Detect which cell encompasses the target text, then output its [X, Y] center coordinate. 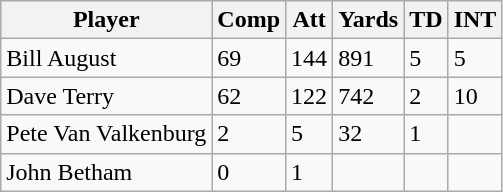
Dave Terry [106, 96]
John Betham [106, 172]
122 [310, 96]
INT [475, 20]
0 [249, 172]
Att [310, 20]
62 [249, 96]
69 [249, 58]
Bill August [106, 58]
TD [426, 20]
Player [106, 20]
Pete Van Valkenburg [106, 134]
32 [368, 134]
144 [310, 58]
Comp [249, 20]
742 [368, 96]
10 [475, 96]
891 [368, 58]
Yards [368, 20]
